For the text-containing cell, return its midpoint in [x, y] coordinate format. 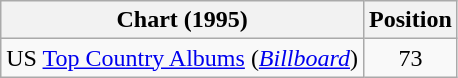
73 [411, 58]
US Top Country Albums (Billboard) [182, 58]
Position [411, 20]
Chart (1995) [182, 20]
